Identify which cell holds the provided text, then report its [X, Y] central coordinate. 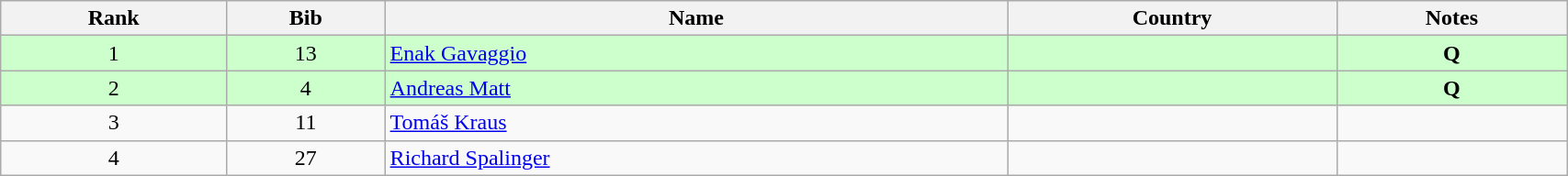
Bib [306, 18]
1 [114, 53]
Andreas Matt [696, 88]
13 [306, 53]
3 [114, 123]
Enak Gavaggio [696, 53]
27 [306, 158]
Richard Spalinger [696, 158]
Tomáš Kraus [696, 123]
Rank [114, 18]
11 [306, 123]
Name [696, 18]
Country [1172, 18]
Notes [1451, 18]
2 [114, 88]
